Pinpoint the cell where the given text exists, returning its [x, y] midpoint coordinate. 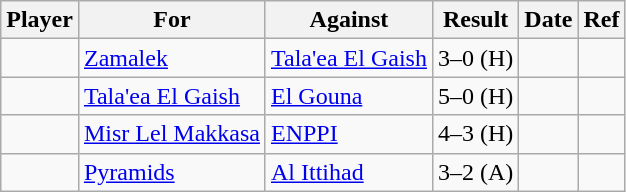
4–3 (H) [475, 134]
For [172, 20]
Misr Lel Makkasa [172, 134]
Date [548, 20]
ENPPI [348, 134]
El Gouna [348, 96]
Ref [602, 20]
Al Ittihad [348, 172]
Player [40, 20]
3–0 (H) [475, 58]
Against [348, 20]
Pyramids [172, 172]
3–2 (A) [475, 172]
Zamalek [172, 58]
5–0 (H) [475, 96]
Result [475, 20]
